From the cell containing the given text, extract its center point as (X, Y) coordinate. 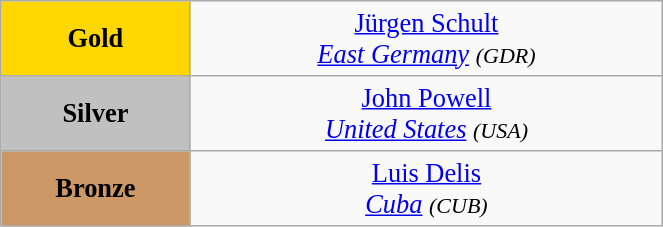
Gold (96, 38)
John PowellUnited States (USA) (426, 112)
Silver (96, 112)
Bronze (96, 188)
Luis DelisCuba (CUB) (426, 188)
Jürgen SchultEast Germany (GDR) (426, 38)
